Determine the (X, Y) coordinate at the center of the cell enclosing the given text.  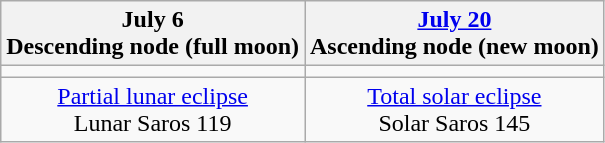
Partial lunar eclipseLunar Saros 119 (153, 110)
Total solar eclipseSolar Saros 145 (454, 110)
July 20Ascending node (new moon) (454, 34)
July 6Descending node (full moon) (153, 34)
